Output the (X, Y) coordinate of the center of the cell containing the given text.  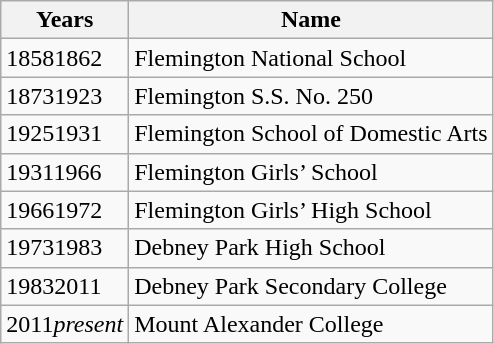
Name (311, 20)
Years (65, 20)
Debney Park Secondary College (311, 286)
Flemington Girls’ School (311, 172)
Flemington National School (311, 58)
Mount Alexander College (311, 324)
Flemington S.S. No. 250 (311, 96)
2011present (65, 324)
Debney Park High School (311, 248)
19832011 (65, 286)
18731923 (65, 96)
19731983 (65, 248)
18581862 (65, 58)
19311966 (65, 172)
19661972 (65, 210)
Flemington Girls’ High School (311, 210)
19251931 (65, 134)
Flemington School of Domestic Arts (311, 134)
